For the text-containing cell, return its midpoint in [X, Y] coordinate format. 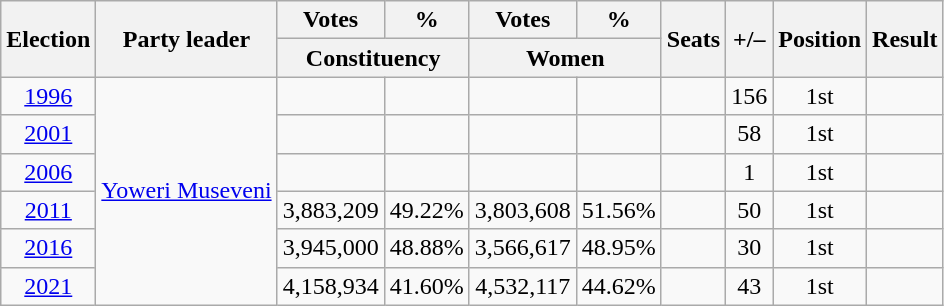
2021 [48, 286]
3,945,000 [330, 248]
3,883,209 [330, 210]
51.56% [618, 210]
+/– [750, 39]
49.22% [426, 210]
43 [750, 286]
Position [820, 39]
44.62% [618, 286]
4,158,934 [330, 286]
4,532,117 [522, 286]
Seats [693, 39]
Result [905, 39]
30 [750, 248]
Party leader [186, 39]
48.88% [426, 248]
Election [48, 39]
2001 [48, 134]
Constituency [373, 58]
156 [750, 96]
1996 [48, 96]
2006 [48, 172]
1 [750, 172]
3,566,617 [522, 248]
58 [750, 134]
2016 [48, 248]
50 [750, 210]
3,803,608 [522, 210]
41.60% [426, 286]
2011 [48, 210]
Women [565, 58]
Yoweri Museveni [186, 191]
48.95% [618, 248]
